From the cell containing the given text, extract its center point as [x, y] coordinate. 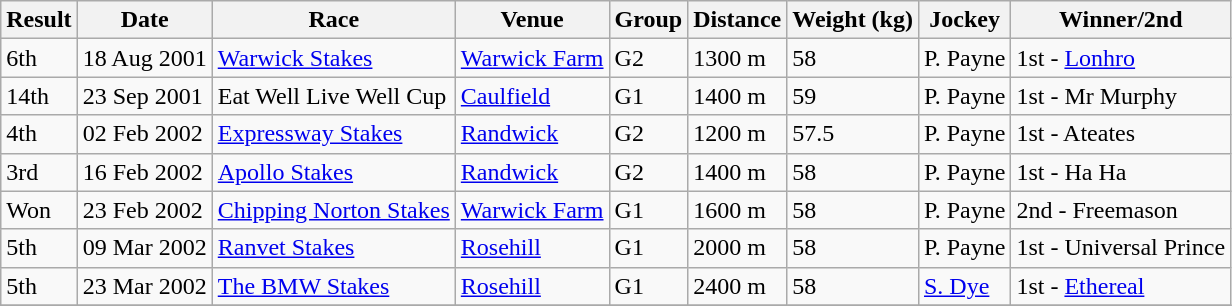
1st - Lonhro [1121, 58]
1st - Mr Murphy [1121, 96]
1st - Ateates [1121, 134]
1st - Universal Prince [1121, 248]
4th [39, 134]
2nd - Freemason [1121, 210]
Jockey [964, 20]
2000 m [738, 248]
Eat Well Live Well Cup [334, 96]
16 Feb 2002 [144, 172]
Weight (kg) [853, 20]
23 Feb 2002 [144, 210]
Won [39, 210]
Date [144, 20]
59 [853, 96]
Group [648, 20]
Winner/2nd [1121, 20]
6th [39, 58]
Distance [738, 20]
57.5 [853, 134]
02 Feb 2002 [144, 134]
1st - Ethereal [1121, 286]
S. Dye [964, 286]
Apollo Stakes [334, 172]
14th [39, 96]
Chipping Norton Stakes [334, 210]
1200 m [738, 134]
23 Sep 2001 [144, 96]
Venue [532, 20]
Caulfield [532, 96]
3rd [39, 172]
09 Mar 2002 [144, 248]
Race [334, 20]
The BMW Stakes [334, 286]
Ranvet Stakes [334, 248]
1st - Ha Ha [1121, 172]
18 Aug 2001 [144, 58]
1300 m [738, 58]
23 Mar 2002 [144, 286]
Expressway Stakes [334, 134]
1600 m [738, 210]
Result [39, 20]
2400 m [738, 286]
Warwick Stakes [334, 58]
